Capture the cell that displays the provided text and extract its [x, y] central coordinate. 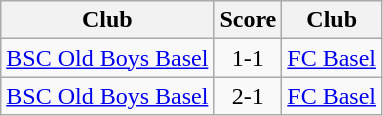
2-1 [248, 96]
1-1 [248, 58]
Score [248, 20]
